Pinpoint the cell where the given text exists, returning its [x, y] midpoint coordinate. 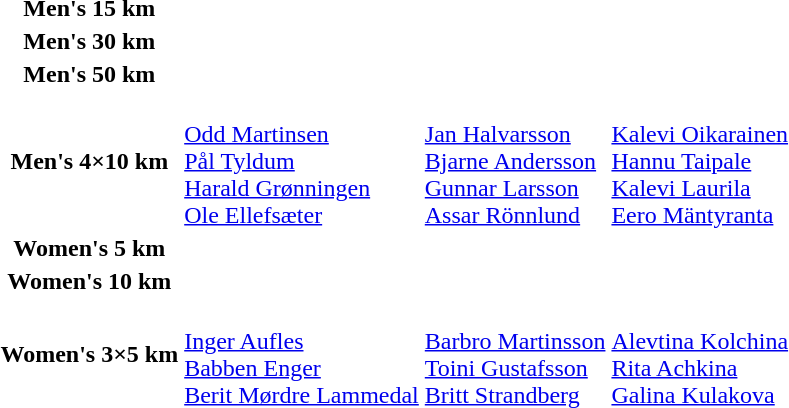
Odd MartinsenPål TyldumHarald GrønningenOle Ellefsæter [302, 161]
Jan HalvarssonBjarne AnderssonGunnar LarssonAssar Rönnlund [515, 161]
